From the cell containing the given text, extract its center point as (x, y) coordinate. 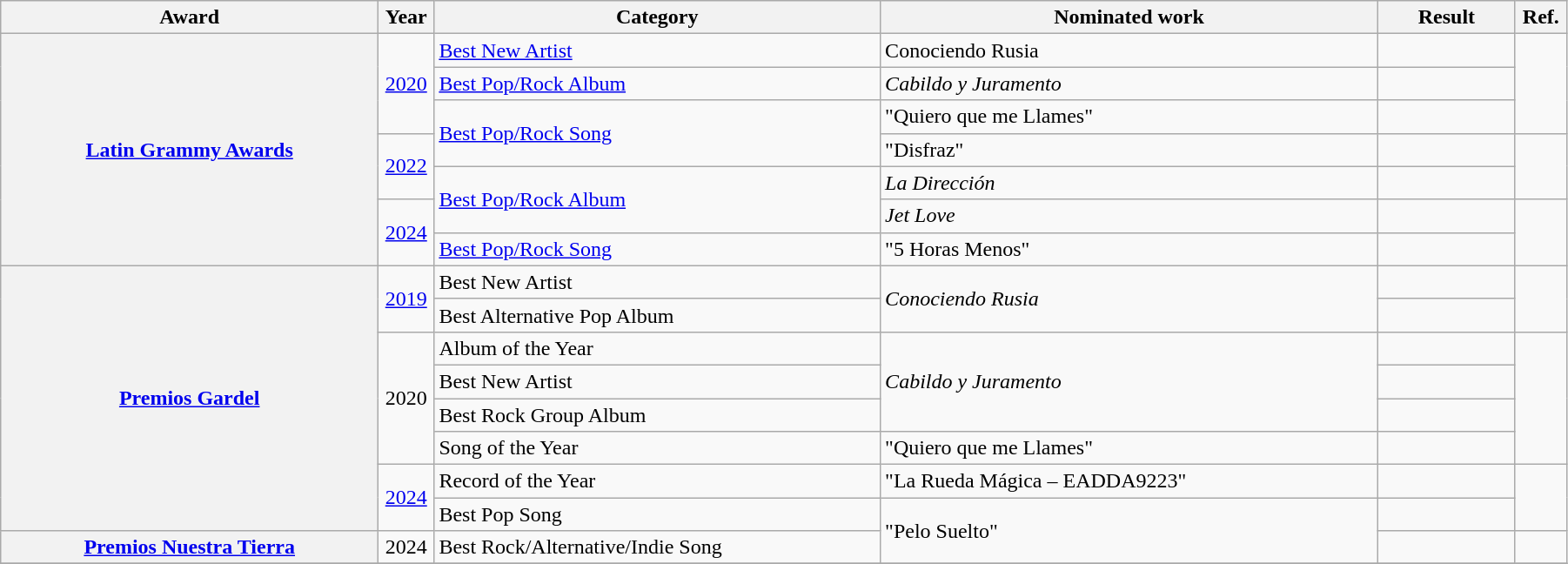
"5 Horas Menos" (1129, 249)
Premios Gardel (190, 398)
"La Rueda Mágica – EADDA9223" (1129, 481)
Best Pop Song (658, 514)
Category (658, 17)
Best Rock Group Album (658, 415)
Year (406, 17)
Song of the Year (658, 448)
Nominated work (1129, 17)
Latin Grammy Awards (190, 150)
"Disfraz" (1129, 150)
Record of the Year (658, 481)
Album of the Year (658, 348)
Result (1447, 17)
"Pelo Suelto" (1129, 531)
Premios Nuestra Tierra (190, 547)
Jet Love (1129, 216)
2019 (406, 299)
Best Rock/Alternative/Indie Song (658, 547)
Best Alternative Pop Album (658, 315)
2022 (406, 166)
Award (190, 17)
Ref. (1540, 17)
La Dirección (1129, 183)
